Scan for the cell matching the given text and deliver its [x, y] coordinate at center. 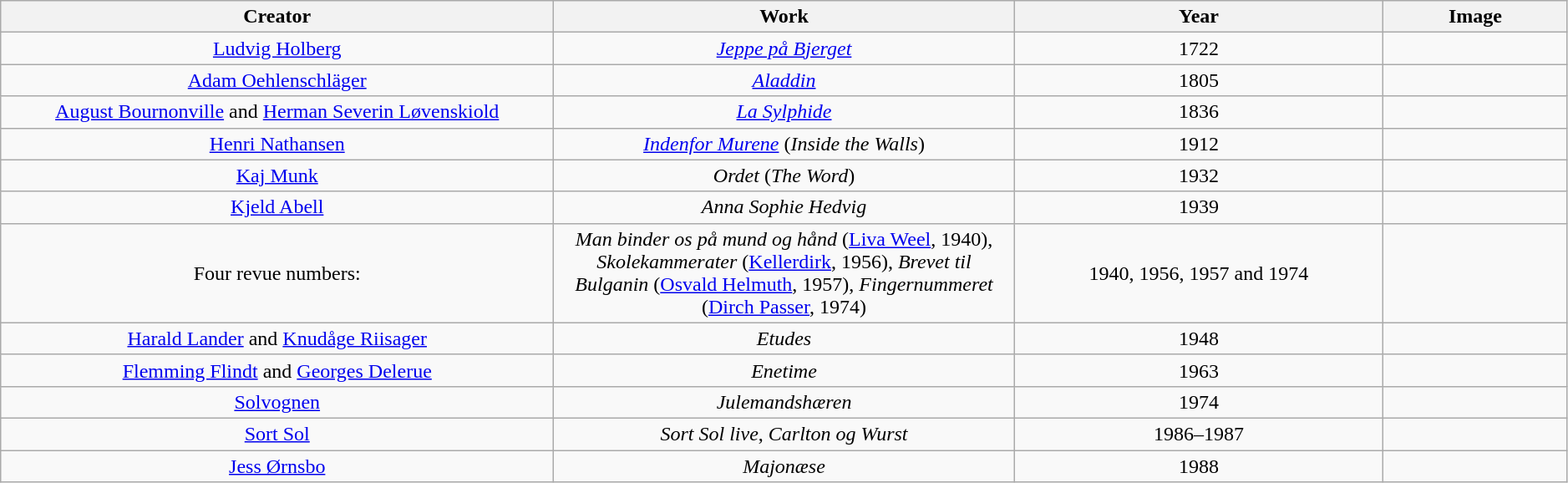
1974 [1198, 402]
1932 [1198, 175]
Julemandshæren [784, 402]
Majonæse [784, 465]
Kjeld Abell [277, 207]
Solvognen [277, 402]
Four revue numbers: [277, 272]
1912 [1198, 144]
Ludvig Holberg [277, 48]
1988 [1198, 465]
1939 [1198, 207]
Flemming Flindt and Georges Delerue [277, 370]
Harald Lander and Knudåge Riisager [277, 338]
Sort Sol [277, 434]
1963 [1198, 370]
Indenfor Murene (Inside the Walls) [784, 144]
Enetime [784, 370]
1940, 1956, 1957 and 1974 [1198, 272]
Etudes [784, 338]
1986–1987 [1198, 434]
Jeppe på Bjerget [784, 48]
1722 [1198, 48]
1948 [1198, 338]
Sort Sol live, Carlton og Wurst [784, 434]
La Sylphide [784, 112]
Henri Nathansen [277, 144]
Kaj Munk [277, 175]
Year [1198, 17]
Anna Sophie Hedvig [784, 207]
August Bournonville and Herman Severin Løvenskiold [277, 112]
Work [784, 17]
1805 [1198, 80]
Ordet (The Word) [784, 175]
Aladdin [784, 80]
Creator [277, 17]
Adam Oehlenschläger [277, 80]
Jess Ørnsbo [277, 465]
1836 [1198, 112]
Image [1475, 17]
